Scan for the cell matching the given text and deliver its (x, y) coordinate at center. 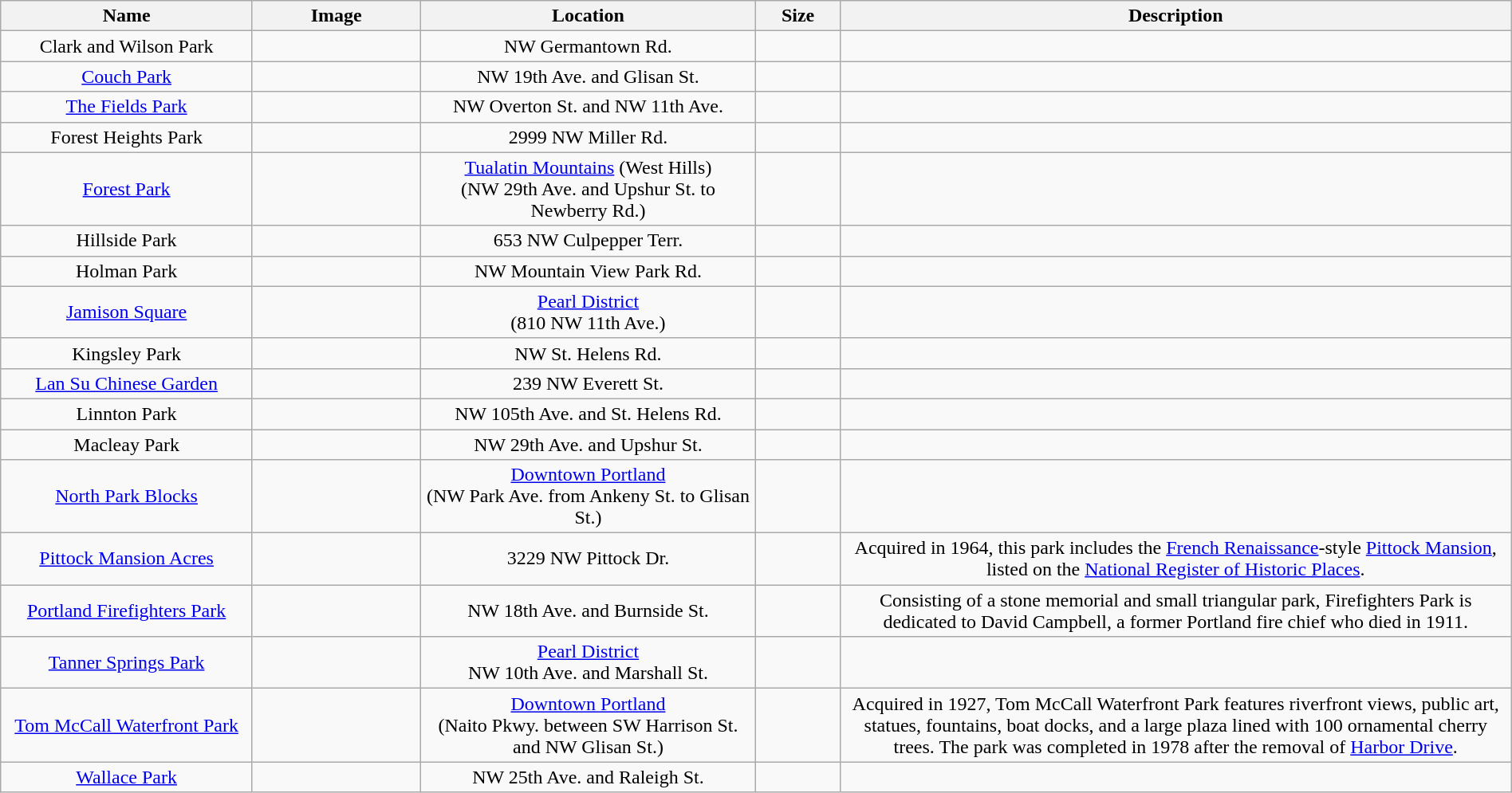
Forest Heights Park (127, 137)
NW 29th Ave. and Upshur St. (589, 444)
Jamison Square (127, 312)
239 NW Everett St. (589, 383)
NW 25th Ave. and Raleigh St. (589, 777)
2999 NW Miller Rd. (589, 137)
Kingsley Park (127, 353)
Tom McCall Waterfront Park (127, 725)
NW Germantown Rd. (589, 46)
Size (797, 16)
North Park Blocks (127, 497)
Hillside Park (127, 241)
653 NW Culpepper Terr. (589, 241)
Tanner Springs Park (127, 663)
Downtown Portland(NW Park Ave. from Ankeny St. to Glisan St.) (589, 497)
Name (127, 16)
Image (336, 16)
Macleay Park (127, 444)
Pearl DistrictNW 10th Ave. and Marshall St. (589, 663)
Location (589, 16)
NW Overton St. and NW 11th Ave. (589, 107)
NW St. Helens Rd. (589, 353)
Clark and Wilson Park (127, 46)
NW 18th Ave. and Burnside St. (589, 610)
Couch Park (127, 77)
Portland Firefighters Park (127, 610)
Holman Park (127, 271)
Wallace Park (127, 777)
Downtown Portland(Naito Pkwy. between SW Harrison St. and NW Glisan St.) (589, 725)
Pittock Mansion Acres (127, 559)
NW 19th Ave. and Glisan St. (589, 77)
3229 NW Pittock Dr. (589, 559)
Pearl District(810 NW 11th Ave.) (589, 312)
NW Mountain View Park Rd. (589, 271)
Description (1175, 16)
Linnton Park (127, 414)
Lan Su Chinese Garden (127, 383)
NW 105th Ave. and St. Helens Rd. (589, 414)
The Fields Park (127, 107)
Forest Park (127, 189)
Acquired in 1964, this park includes the French Renaissance-style Pittock Mansion, listed on the National Register of Historic Places. (1175, 559)
Tualatin Mountains (West Hills)(NW 29th Ave. and Upshur St. to Newberry Rd.) (589, 189)
